Return [x, y] of the center of cell containing provided text 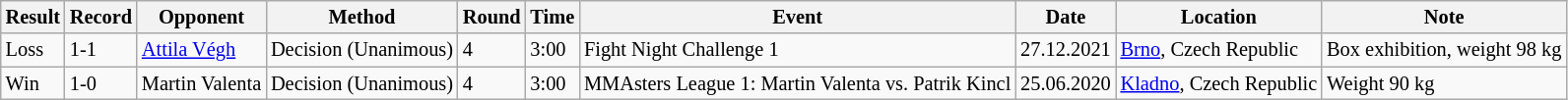
Opponent [201, 17]
1-1 [100, 50]
Loss [33, 50]
Martin Valenta [201, 83]
Result [33, 17]
25.06.2020 [1066, 83]
Win [33, 83]
Method [362, 17]
Event [798, 17]
Attila Végh [201, 50]
Time [552, 17]
Brno, Czech Republic [1219, 50]
Box exhibition, weight 98 kg [1444, 50]
Note [1444, 17]
Fight Night Challenge 1 [798, 50]
Kladno, Czech Republic [1219, 83]
27.12.2021 [1066, 50]
MMAsters League 1: Martin Valenta vs. Patrik Kincl [798, 83]
Weight 90 kg [1444, 83]
Date [1066, 17]
Record [100, 17]
Location [1219, 17]
Round [492, 17]
1-0 [100, 83]
